Determine the [X, Y] coordinate at the center of the cell enclosing the given text.  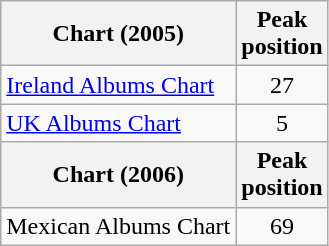
Chart (2005) [118, 34]
Chart (2006) [118, 174]
Mexican Albums Chart [118, 226]
69 [282, 226]
27 [282, 85]
UK Albums Chart [118, 123]
Ireland Albums Chart [118, 85]
5 [282, 123]
